Return [X, Y] of the center of cell containing provided text 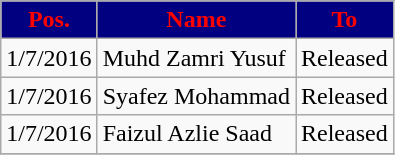
Name [196, 20]
Muhd Zamri Yusuf [196, 58]
Syafez Mohammad [196, 96]
To [345, 20]
Faizul Azlie Saad [196, 134]
Pos. [49, 20]
